Capture the cell that displays the provided text and extract its (X, Y) central coordinate. 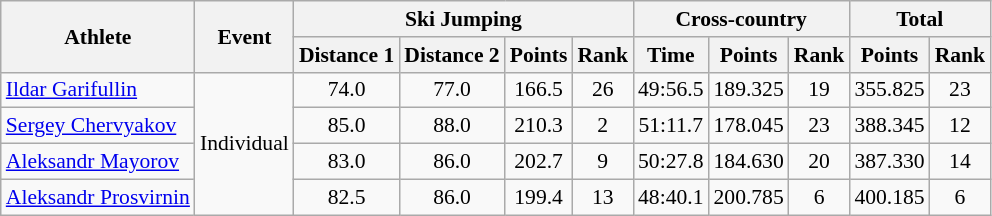
Distance 2 (452, 55)
202.7 (539, 162)
83.0 (346, 162)
Cross-country (741, 19)
88.0 (452, 126)
51:11.7 (670, 126)
20 (820, 162)
82.5 (346, 197)
387.330 (889, 162)
48:40.1 (670, 197)
Athlete (98, 36)
9 (602, 162)
14 (960, 162)
Aleksandr Prosvirnin (98, 197)
Sergey Chervyakov (98, 126)
355.825 (889, 90)
Individual (244, 143)
189.325 (748, 90)
388.345 (889, 126)
12 (960, 126)
19 (820, 90)
74.0 (346, 90)
77.0 (452, 90)
166.5 (539, 90)
Aleksandr Mayorov (98, 162)
2 (602, 126)
13 (602, 197)
50:27.8 (670, 162)
Distance 1 (346, 55)
Time (670, 55)
Event (244, 36)
200.785 (748, 197)
184.630 (748, 162)
Total (920, 19)
210.3 (539, 126)
Ski Jumping (464, 19)
Ildar Garifullin (98, 90)
400.185 (889, 197)
178.045 (748, 126)
26 (602, 90)
199.4 (539, 197)
49:56.5 (670, 90)
85.0 (346, 126)
